Output the [x, y] coordinate of the center of the cell containing the given text.  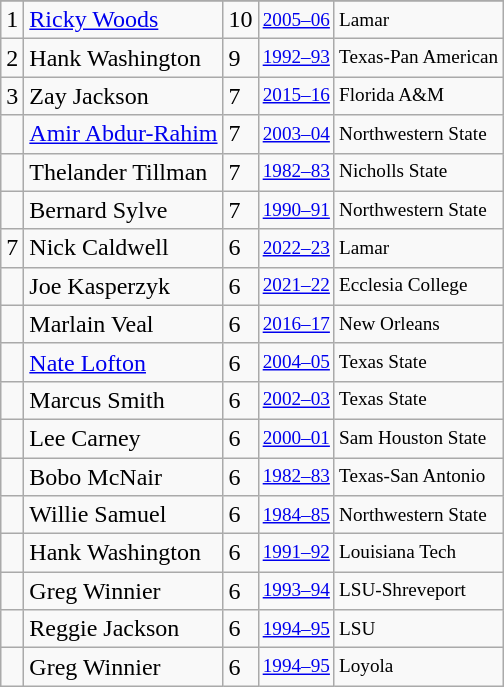
2005–06 [296, 20]
1991–92 [296, 553]
1984–85 [296, 515]
Florida A&M [418, 96]
Bobo McNair [124, 477]
New Orleans [418, 324]
2021–22 [296, 286]
Thelander Tillman [124, 172]
Texas-Pan American [418, 58]
1992–93 [296, 58]
Louisiana Tech [418, 553]
Amir Abdur-Rahim [124, 134]
9 [240, 58]
Joe Kasperzyk [124, 286]
2022–23 [296, 248]
3 [12, 96]
Sam Houston State [418, 438]
Loyola [418, 667]
Lee Carney [124, 438]
LSU-Shreveport [418, 591]
Ricky Woods [124, 20]
Zay Jackson [124, 96]
2015–16 [296, 96]
Nicholls State [418, 172]
Texas-San Antonio [418, 477]
10 [240, 20]
1 [12, 20]
2002–03 [296, 400]
Reggie Jackson [124, 629]
Marcus Smith [124, 400]
Nate Lofton [124, 362]
Marlain Veal [124, 324]
2 [12, 58]
2000–01 [296, 438]
1990–91 [296, 210]
Bernard Sylve [124, 210]
2016–17 [296, 324]
Nick Caldwell [124, 248]
Ecclesia College [418, 286]
2004–05 [296, 362]
2003–04 [296, 134]
1993–94 [296, 591]
LSU [418, 629]
Willie Samuel [124, 515]
